Detect which cell encompasses the target text, then output its (X, Y) center coordinate. 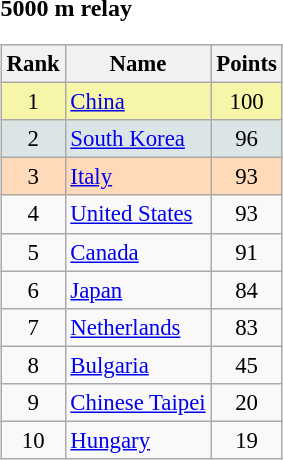
Italy (138, 177)
Name (138, 64)
45 (246, 365)
South Korea (138, 139)
Japan (138, 290)
Chinese Taipei (138, 402)
83 (246, 327)
3 (33, 177)
2 (33, 139)
96 (246, 139)
Bulgaria (138, 365)
Netherlands (138, 327)
Rank (33, 64)
9 (33, 402)
84 (246, 290)
20 (246, 402)
6 (33, 290)
China (138, 102)
Canada (138, 252)
7 (33, 327)
Points (246, 64)
Hungary (138, 440)
10 (33, 440)
1 (33, 102)
8 (33, 365)
United States (138, 214)
4 (33, 214)
100 (246, 102)
5 (33, 252)
19 (246, 440)
91 (246, 252)
